Determine the (x, y) coordinate at the center of the cell enclosing the given text.  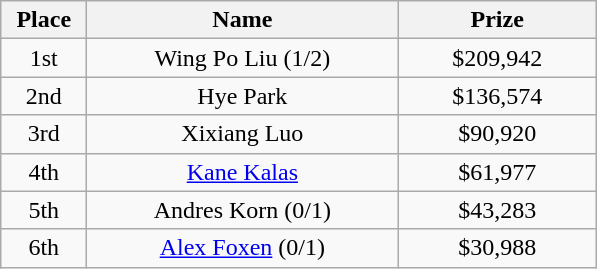
$43,283 (498, 210)
$136,574 (498, 96)
$61,977 (498, 172)
Andres Korn (0/1) (242, 210)
Alex Foxen (0/1) (242, 248)
$90,920 (498, 134)
Place (44, 20)
Xixiang Luo (242, 134)
2nd (44, 96)
Prize (498, 20)
Hye Park (242, 96)
5th (44, 210)
Wing Po Liu (1/2) (242, 58)
Kane Kalas (242, 172)
1st (44, 58)
$30,988 (498, 248)
$209,942 (498, 58)
4th (44, 172)
6th (44, 248)
3rd (44, 134)
Name (242, 20)
